Extract the [X, Y] coordinate from the center of the cell holding the provided text.  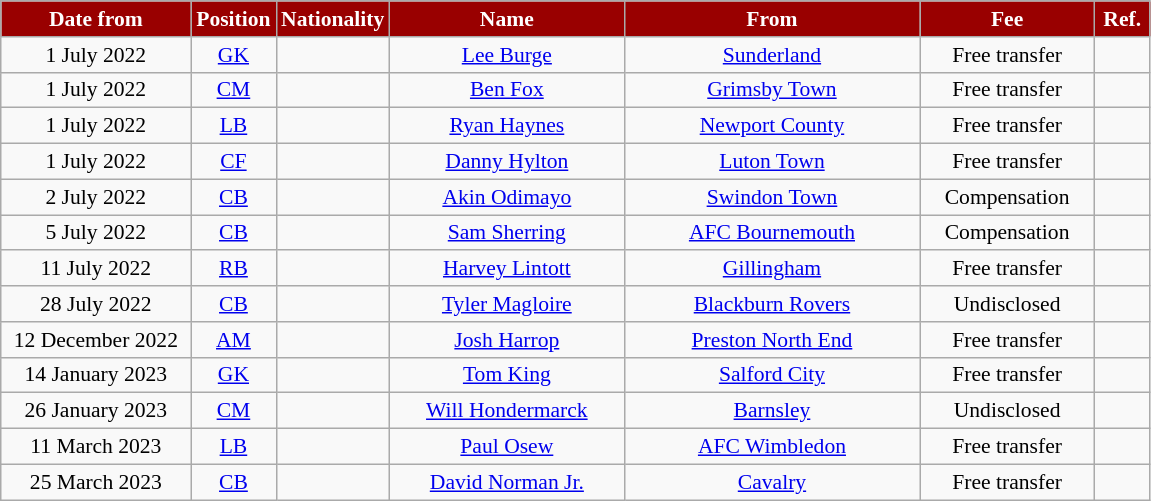
Cavalry [772, 482]
Fee [1008, 19]
Ryan Haynes [506, 126]
Position [234, 19]
Lee Burge [506, 55]
AM [234, 340]
Sunderland [772, 55]
Newport County [772, 126]
Paul Osew [506, 447]
Sam Sherring [506, 233]
Salford City [772, 375]
Danny Hylton [506, 162]
Josh Harrop [506, 340]
From [772, 19]
5 July 2022 [96, 233]
David Norman Jr. [506, 482]
AFC Wimbledon [772, 447]
Date from [96, 19]
Gillingham [772, 269]
28 July 2022 [96, 304]
RB [234, 269]
Blackburn Rovers [772, 304]
11 March 2023 [96, 447]
11 July 2022 [96, 269]
CF [234, 162]
Harvey Lintott [506, 269]
Ref. [1122, 19]
Name [506, 19]
Preston North End [772, 340]
Will Hondermarck [506, 411]
Ben Fox [506, 90]
12 December 2022 [96, 340]
26 January 2023 [96, 411]
Swindon Town [772, 197]
14 January 2023 [96, 375]
25 March 2023 [96, 482]
Tyler Magloire [506, 304]
Luton Town [772, 162]
Barnsley [772, 411]
Grimsby Town [772, 90]
Akin Odimayo [506, 197]
Nationality [332, 19]
Tom King [506, 375]
AFC Bournemouth [772, 233]
2 July 2022 [96, 197]
